Provide the [X, Y] coordinate of the cell's center where the given text is located.  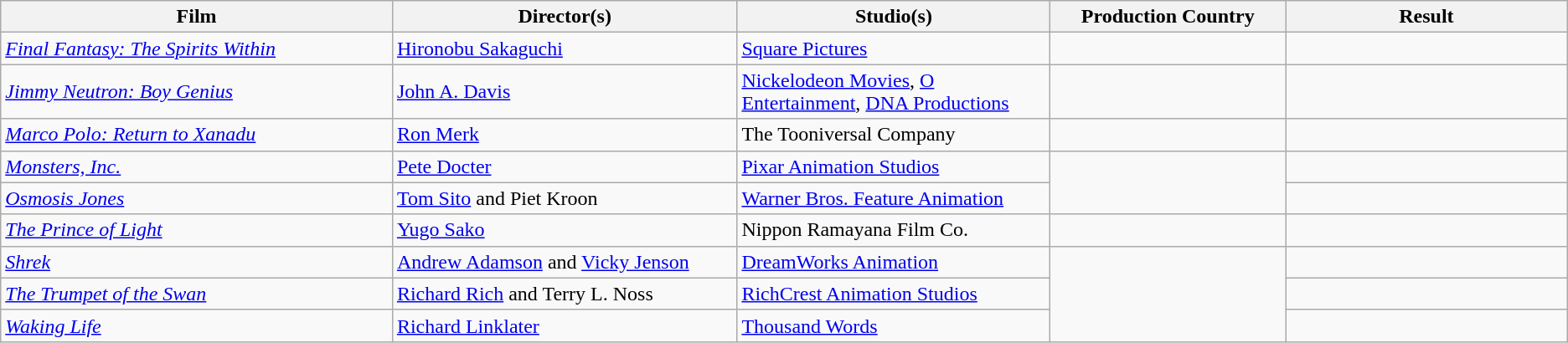
Production Country [1168, 17]
Final Fantasy: The Spirits Within [197, 49]
The Tooniversal Company [894, 135]
Nickelodeon Movies, O Entertainment, DNA Productions [894, 92]
Tom Sito and Piet Kroon [565, 198]
Square Pictures [894, 49]
Jimmy Neutron: Boy Genius [197, 92]
Pete Docter [565, 166]
Waking Life [197, 325]
Hironobu Sakaguchi [565, 49]
Richard Rich and Terry L. Noss [565, 294]
John A. Davis [565, 92]
Richard Linklater [565, 325]
Thousand Words [894, 325]
Result [1427, 17]
Studio(s) [894, 17]
Film [197, 17]
Osmosis Jones [197, 198]
The Prince of Light [197, 230]
Monsters, Inc. [197, 166]
Shrek [197, 262]
Ron Merk [565, 135]
The Trumpet of the Swan [197, 294]
Warner Bros. Feature Animation [894, 198]
RichCrest Animation Studios [894, 294]
Nippon Ramayana Film Co. [894, 230]
Andrew Adamson and Vicky Jenson [565, 262]
Pixar Animation Studios [894, 166]
Marco Polo: Return to Xanadu [197, 135]
Yugo Sako [565, 230]
Director(s) [565, 17]
DreamWorks Animation [894, 262]
